Identify which cell holds the provided text, then report its (x, y) central coordinate. 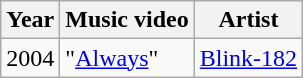
Music video (127, 20)
Year (30, 20)
Blink-182 (248, 58)
"Always" (127, 58)
Artist (248, 20)
2004 (30, 58)
